Return the [x, y] coordinate for the center point of the cell that contains the specified text.  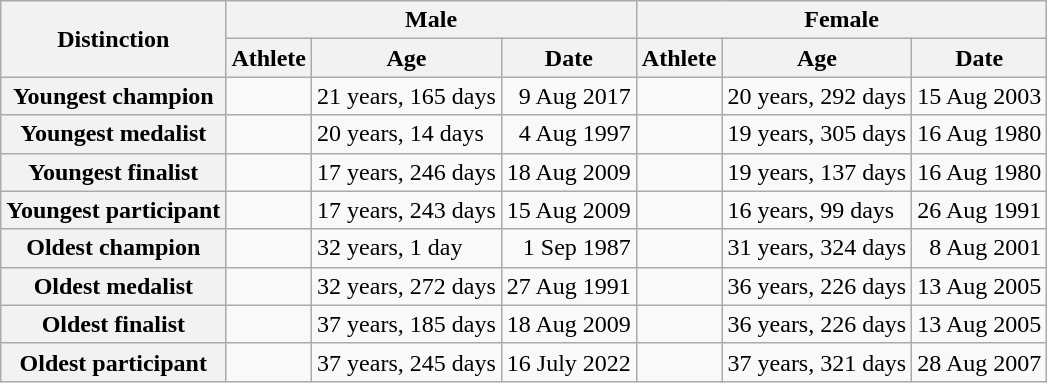
37 years, 321 days [817, 362]
17 years, 243 days [407, 210]
Oldest medalist [114, 286]
32 years, 1 day [407, 248]
19 years, 305 days [817, 134]
37 years, 185 days [407, 324]
1 Sep 1987 [568, 248]
26 Aug 1991 [980, 210]
Male [431, 20]
Oldest champion [114, 248]
28 Aug 2007 [980, 362]
37 years, 245 days [407, 362]
17 years, 246 days [407, 172]
Distinction [114, 39]
27 Aug 1991 [568, 286]
Youngest participant [114, 210]
4 Aug 1997 [568, 134]
15 Aug 2009 [568, 210]
20 years, 292 days [817, 96]
31 years, 324 days [817, 248]
Youngest medalist [114, 134]
Youngest champion [114, 96]
Oldest finalist [114, 324]
Oldest participant [114, 362]
8 Aug 2001 [980, 248]
32 years, 272 days [407, 286]
19 years, 137 days [817, 172]
16 July 2022 [568, 362]
9 Aug 2017 [568, 96]
21 years, 165 days [407, 96]
20 years, 14 days [407, 134]
15 Aug 2003 [980, 96]
Female [841, 20]
Youngest finalist [114, 172]
16 years, 99 days [817, 210]
